Extract the [x, y] coordinate from the center of the cell holding the provided text.  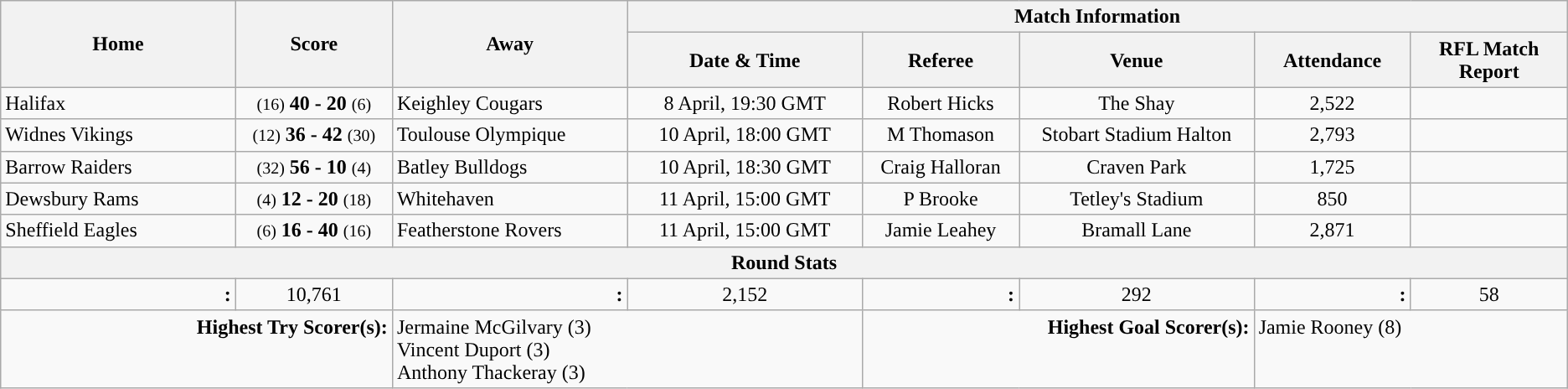
Craven Park [1137, 167]
Referee [940, 60]
Toulouse Olympique [509, 135]
(16) 40 - 20 (6) [313, 103]
Halifax [119, 103]
1,725 [1332, 167]
Highest Goal Scorer(s): [1058, 349]
Bramall Lane [1137, 231]
(6) 16 - 40 (16) [313, 231]
(32) 56 - 10 (4) [313, 167]
Featherstone Rovers [509, 231]
Match Information [1097, 17]
Widnes Vikings [119, 135]
Date & Time [745, 60]
(4) 12 - 20 (18) [313, 199]
Stobart Stadium Halton [1137, 135]
2,522 [1332, 103]
10 April, 18:00 GMT [745, 135]
8 April, 19:30 GMT [745, 103]
10,761 [313, 294]
Robert Hicks [940, 103]
Venue [1137, 60]
850 [1332, 199]
Score [313, 44]
2,152 [745, 294]
Barrow Raiders [119, 167]
RFL Match Report [1489, 60]
Craig Halloran [940, 167]
2,793 [1332, 135]
2,871 [1332, 231]
Highest Try Scorer(s): [197, 349]
Jamie Leahey [940, 231]
Sheffield Eagles [119, 231]
58 [1489, 294]
Round Stats [784, 262]
Jermaine McGilvary (3) Vincent Duport (3) Anthony Thackeray (3) [627, 349]
(12) 36 - 42 (30) [313, 135]
Away [509, 44]
10 April, 18:30 GMT [745, 167]
M Thomason [940, 135]
Attendance [1332, 60]
Dewsbury Rams [119, 199]
P Brooke [940, 199]
Keighley Cougars [509, 103]
Whitehaven [509, 199]
292 [1137, 294]
The Shay [1137, 103]
Batley Bulldogs [509, 167]
Home [119, 44]
Tetley's Stadium [1137, 199]
Jamie Rooney (8) [1411, 349]
